Detect which cell encompasses the target text, then output its [X, Y] center coordinate. 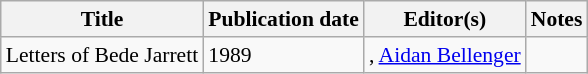
Publication date [284, 19]
Editor(s) [445, 19]
1989 [284, 55]
Notes [557, 19]
, Aidan Bellenger [445, 55]
Title [102, 19]
Letters of Bede Jarrett [102, 55]
